For the text-containing cell, return its midpoint in [X, Y] coordinate format. 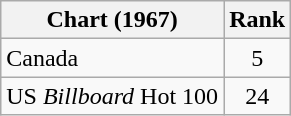
Chart (1967) [112, 20]
Rank [258, 20]
US Billboard Hot 100 [112, 96]
24 [258, 96]
Canada [112, 58]
5 [258, 58]
